Search for the cell housing the specified text and yield its (X, Y) center coordinate. 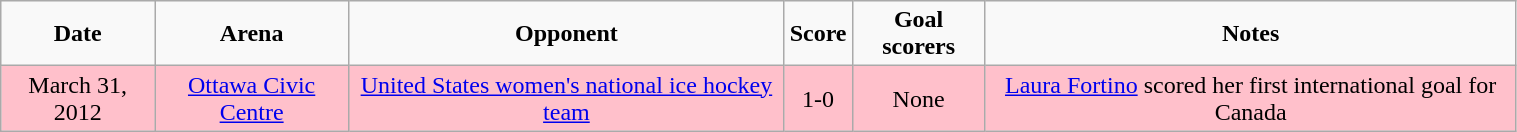
March 31, 2012 (78, 98)
Ottawa Civic Centre (252, 98)
United States women's national ice hockey team (566, 98)
Opponent (566, 34)
Score (818, 34)
Date (78, 34)
None (918, 98)
Notes (1250, 34)
Goal scorers (918, 34)
1-0 (818, 98)
Arena (252, 34)
Laura Fortino scored her first international goal for Canada (1250, 98)
